Extract the (X, Y) coordinate from the center of the cell holding the provided text.  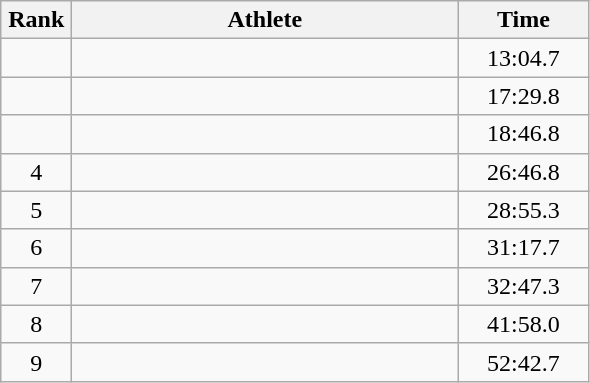
28:55.3 (524, 210)
8 (36, 324)
7 (36, 286)
41:58.0 (524, 324)
31:17.7 (524, 248)
Rank (36, 20)
6 (36, 248)
Time (524, 20)
52:42.7 (524, 362)
32:47.3 (524, 286)
18:46.8 (524, 134)
17:29.8 (524, 96)
4 (36, 172)
13:04.7 (524, 58)
5 (36, 210)
26:46.8 (524, 172)
Athlete (265, 20)
9 (36, 362)
